Scan for the cell matching the given text and deliver its (x, y) coordinate at center. 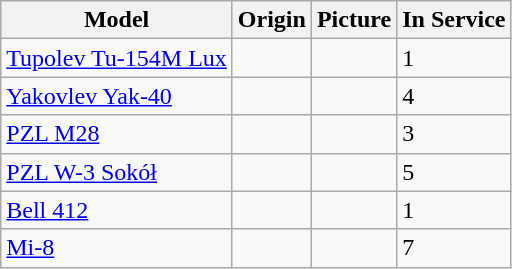
PZL W-3 Sokół (117, 172)
In Service (454, 20)
Picture (354, 20)
Origin (272, 20)
Tupolev Tu-154M Lux (117, 58)
Mi-8 (117, 248)
Bell 412 (117, 210)
Model (117, 20)
PZL M28 (117, 134)
Yakovlev Yak-40 (117, 96)
3 (454, 134)
4 (454, 96)
5 (454, 172)
7 (454, 248)
